Find where the given text appears and provide that cell's center as (X, Y) coordinate. 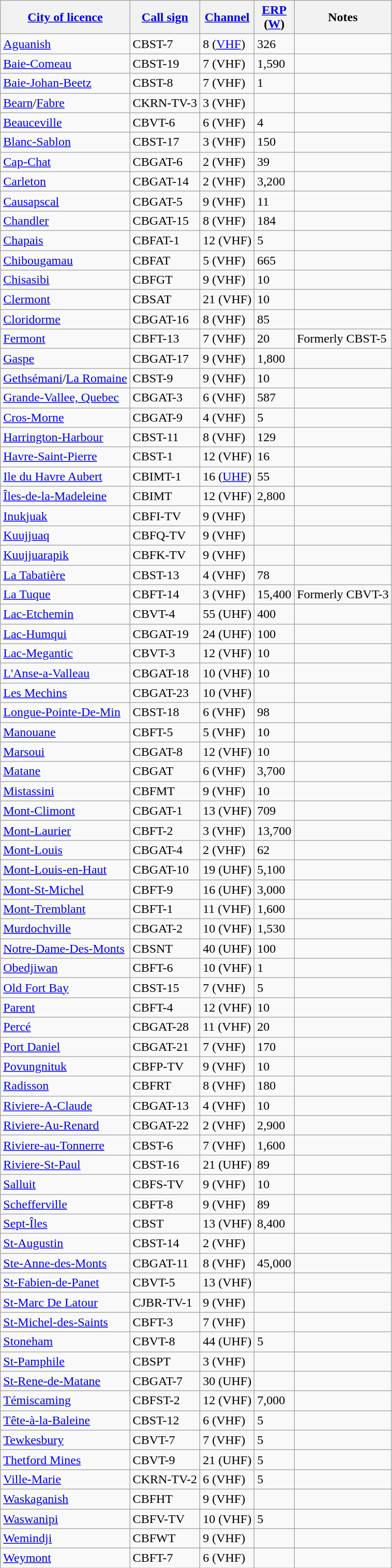
CBFT-6 (165, 968)
Cros-Morne (65, 417)
Blanc-Sablon (65, 142)
Marsoui (65, 752)
CBST-17 (165, 142)
L'Anse-a-Valleau (65, 673)
Aguanish (65, 44)
CBFT-1 (165, 909)
Gaspe (65, 359)
587 (274, 398)
Riviere-au-Tonnerre (65, 1145)
CBFQ-TV (165, 535)
CBGAT-10 (165, 870)
CBGAT-23 (165, 693)
CBVT-4 (165, 614)
15,400 (274, 595)
La Tabatière (65, 575)
CBFMT (165, 791)
Chisasibi (65, 280)
CBFV-TV (165, 1518)
CBST-13 (165, 575)
2,900 (274, 1125)
CKRN-TV-3 (165, 103)
Tewkesbury (65, 1440)
184 (274, 221)
Chandler (65, 221)
St-Marc De Latour (65, 1302)
CBSNT (165, 949)
CBGAT-7 (165, 1381)
Channel (228, 18)
CBIMT (165, 496)
CKRN-TV-2 (165, 1479)
Mont-St-Michel (65, 889)
CBFT-3 (165, 1322)
CBFRT (165, 1086)
Havre-Saint-Pierre (65, 457)
Grande-Vallee, Quebec (65, 398)
CBGAT (165, 771)
Inukjuak (65, 516)
CBFHT (165, 1499)
Mont-Tremblant (65, 909)
Bearn/Fabre (65, 103)
Waskaganish (65, 1499)
Kuujjuaq (65, 535)
Wemindji (65, 1539)
CBST-18 (165, 712)
CBGAT-8 (165, 752)
CBFST-2 (165, 1401)
CBGAT-1 (165, 811)
Cloridorme (65, 319)
Thetford Mines (65, 1460)
Ile du Havre Aubert (65, 476)
CBST-14 (165, 1244)
CBVT-3 (165, 654)
Salluit (65, 1184)
3,000 (274, 889)
Chapais (65, 240)
Lac-Humqui (65, 634)
Kuujjuarapik (65, 555)
CBST-19 (165, 64)
St-Michel-des-Saints (65, 1322)
7,000 (274, 1401)
CBGAT-28 (165, 1027)
Mont-Climont (65, 811)
Stoneham (65, 1342)
CBVT-6 (165, 122)
CBGAT-14 (165, 181)
40 (UHF) (228, 949)
78 (274, 575)
Percé (65, 1027)
CBST-7 (165, 44)
CBFS-TV (165, 1184)
Mistassini (65, 791)
19 (UHF) (228, 870)
CBST-15 (165, 988)
CBVT-8 (165, 1342)
Old Fort Bay (65, 988)
Lac-Megantic (65, 654)
CBGAT-21 (165, 1047)
170 (274, 1047)
CBST-6 (165, 1145)
30 (UHF) (228, 1381)
150 (274, 142)
CBGAT-9 (165, 417)
CBGAT-3 (165, 398)
La Tuque (65, 595)
CBGAT-17 (165, 359)
CBVT-7 (165, 1440)
St-Rene-de-Matane (65, 1381)
Matane (65, 771)
CBSAT (165, 300)
Causapscal (65, 201)
CBVT-9 (165, 1460)
CBFT-7 (165, 1558)
CBST (165, 1224)
Tête-à-la-Baleine (65, 1420)
Formerly CBST-5 (343, 339)
CBVT-5 (165, 1283)
CBGAT-13 (165, 1106)
Longue-Pointe-De-Min (65, 712)
Riviere-Au-Renard (65, 1125)
Sept-Îles (65, 1224)
Harrington-Harbour (65, 437)
98 (274, 712)
Gethsémani/La Romaine (65, 378)
CBST-11 (165, 437)
CBFT-9 (165, 889)
CBFT-8 (165, 1204)
Povungnituk (65, 1066)
CBGAT-16 (165, 319)
Témiscaming (65, 1401)
CBGAT-4 (165, 850)
CBFWT (165, 1539)
CBGAT-19 (165, 634)
CJBR-TV-1 (165, 1302)
Manouane (65, 732)
326 (274, 44)
CBFT-2 (165, 830)
21 (VHF) (228, 300)
Clermont (65, 300)
Îles-de-la-Madeleine (65, 496)
11 (274, 201)
CBST-12 (165, 1420)
CBFI-TV (165, 516)
CBST-16 (165, 1165)
62 (274, 850)
45,000 (274, 1263)
CBGAT-18 (165, 673)
ERP(W) (274, 18)
Notre-Dame-Des-Monts (65, 949)
Murdochville (65, 929)
Call sign (165, 18)
CBGAT-5 (165, 201)
39 (274, 162)
CBGAT-2 (165, 929)
CBGAT-11 (165, 1263)
St-Augustin (65, 1244)
1,800 (274, 359)
Parent (65, 1007)
180 (274, 1086)
CBFT-4 (165, 1007)
129 (274, 437)
Formerly CBVT-3 (343, 595)
Les Mechins (65, 693)
CBGAT-15 (165, 221)
8,400 (274, 1224)
55 (274, 476)
4 (274, 122)
709 (274, 811)
CBSPT (165, 1361)
CBST-1 (165, 457)
CBGAT-6 (165, 162)
Mont-Louis (65, 850)
5,100 (274, 870)
Baie-Johan-Beetz (65, 83)
CBFP-TV (165, 1066)
85 (274, 319)
Schefferville (65, 1204)
Beauceville (65, 122)
Riviere-A-Claude (65, 1106)
665 (274, 260)
Lac-Etchemin (65, 614)
Mont-Louis-en-Haut (65, 870)
Fermont (65, 339)
Obedjiwan (65, 968)
Baie-Comeau (65, 64)
Riviere-St-Paul (65, 1165)
CBFGT (165, 280)
Cap-Chat (65, 162)
Notes (343, 18)
44 (UHF) (228, 1342)
CBGAT-22 (165, 1125)
CBFT-5 (165, 732)
Port Daniel (65, 1047)
Weymont (65, 1558)
CBFT-14 (165, 595)
3,700 (274, 771)
1,590 (274, 64)
St-Fabien-de-Panet (65, 1283)
City of licence (65, 18)
CBFK-TV (165, 555)
55 (UHF) (228, 614)
2,800 (274, 496)
Mont-Laurier (65, 830)
1,530 (274, 929)
CBFT-13 (165, 339)
CBIMT-1 (165, 476)
Chibougamau (65, 260)
Radisson (65, 1086)
CBFAT (165, 260)
13,700 (274, 830)
Waswanipi (65, 1518)
400 (274, 614)
Ville-Marie (65, 1479)
Ste-Anne-des-Monts (65, 1263)
CBST-9 (165, 378)
St-Pamphile (65, 1361)
16 (274, 457)
Carleton (65, 181)
CBFAT-1 (165, 240)
3,200 (274, 181)
CBST-8 (165, 83)
24 (UHF) (228, 634)
